Return [x, y] of the center of cell containing provided text 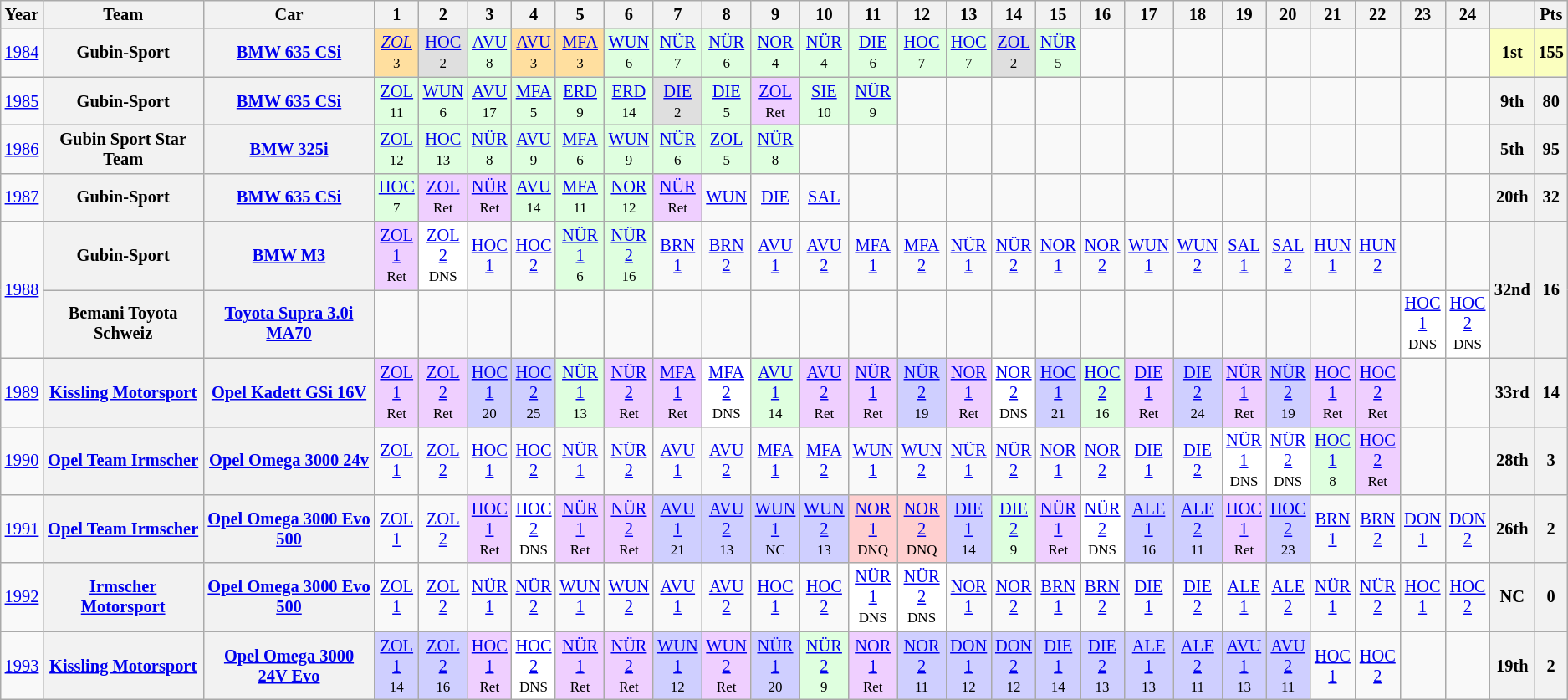
ZOL3 [396, 53]
ZOL2DNS [443, 256]
23 [1422, 14]
HOC1DNS [1422, 324]
MFA11 [580, 197]
WUN2Ret [726, 666]
ALE116 [1148, 529]
HOC225 [534, 392]
NÜR113 [580, 392]
NÜR7 [677, 53]
Car [289, 14]
80 [1551, 101]
NÜR120 [775, 666]
SAL [824, 197]
12 [922, 14]
ZOL216 [443, 666]
DIE213 [1102, 666]
Year [22, 14]
7 [677, 14]
1987 [22, 197]
DIE29 [1014, 529]
WUN9 [629, 149]
1985 [22, 101]
ZOL12 [396, 149]
95 [1551, 149]
NÜR216 [629, 256]
MFA5 [534, 101]
17 [1148, 14]
Opel Kadett GSi 16V [289, 392]
9 [775, 14]
NOR4 [775, 53]
Pts [1551, 14]
AVU213 [726, 529]
DON1 [1422, 529]
DON212 [1014, 666]
DIE6 [873, 53]
6 [629, 14]
NÜR29 [824, 666]
Bemani Toyota Schweiz [123, 324]
AVU121 [677, 529]
NÜR5 [1059, 53]
NOR1DNQ [873, 529]
MFA6 [580, 149]
AVU2Ret [824, 392]
SIE10 [824, 101]
DIE224 [1198, 392]
WUN112 [677, 666]
Team [123, 14]
Toyota Supra 3.0i MA70 [289, 324]
Gubin Sport Star Team [123, 149]
BMW M3 [289, 256]
HOC121 [1059, 392]
33rd [1512, 392]
19th [1512, 666]
NÜR4 [824, 53]
HOC13 [443, 149]
AVU114 [775, 392]
32 [1551, 197]
4 [534, 14]
1992 [22, 597]
ZOL2Ret [443, 392]
21 [1333, 14]
Opel Omega 3000 24V Evo [289, 666]
BMW 325i [289, 149]
10 [824, 14]
SAL2 [1288, 256]
1984 [22, 53]
ALE1 [1244, 597]
AVU17 [490, 101]
9th [1512, 101]
DIE5 [726, 101]
NC [1512, 597]
1993 [22, 666]
DIE1Ret [1148, 392]
ZOL5 [726, 149]
19 [1244, 14]
WUN1NC [775, 529]
AVU8 [490, 53]
8 [726, 14]
HUN2 [1377, 256]
Opel Omega 3000 24v [289, 461]
13 [968, 14]
11 [873, 14]
155 [1551, 53]
AVU211 [1288, 666]
DON2 [1468, 529]
15 [1059, 14]
AVU3 [534, 53]
26th [1512, 529]
24 [1468, 14]
ZOL11 [396, 101]
28th [1512, 461]
1988 [22, 289]
20 [1288, 14]
20th [1512, 197]
0 [1551, 597]
ERD14 [629, 101]
32nd [1512, 289]
ALE113 [1148, 666]
5th [1512, 149]
1 [396, 14]
HOC216 [1102, 392]
NOR2DNQ [922, 529]
SAL1 [1244, 256]
22 [1377, 14]
ALE2 [1288, 597]
AVU14 [534, 197]
MFA2DNS [726, 392]
1991 [22, 529]
HOC18 [1333, 461]
18 [1198, 14]
MFA1Ret [677, 392]
ZOL114 [396, 666]
AVU113 [1244, 666]
5 [580, 14]
NOR12 [629, 197]
HOC120 [490, 392]
1990 [22, 461]
Irmscher Motorsport [123, 597]
AVU9 [534, 149]
DIE [775, 197]
1989 [22, 392]
HOC223 [1288, 529]
MFA3 [580, 53]
WUN213 [824, 529]
1986 [22, 149]
NOR211 [922, 666]
WUN [726, 197]
NÜR16 [580, 256]
NOR2DNS [1014, 392]
HUN1 [1333, 256]
ERD9 [580, 101]
DON112 [968, 666]
NÜR9 [873, 101]
1st [1512, 53]
